Output the [X, Y] coordinate of the center of the cell containing the given text.  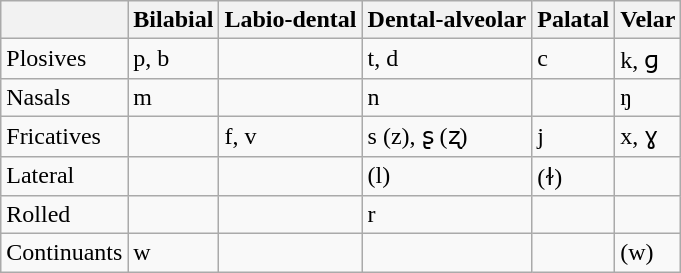
Labio-dental [290, 20]
s (z), ʂ (ʐ) [447, 136]
j [574, 136]
ŋ [648, 97]
f, v [290, 136]
Bilabial [174, 20]
Dental-alveolar [447, 20]
n [447, 97]
c [574, 59]
(ɫ) [574, 176]
Continuants [64, 253]
p, b [174, 59]
Plosives [64, 59]
Palatal [574, 20]
m [174, 97]
(w) [648, 253]
t, d [447, 59]
(l) [447, 176]
k, ɡ [648, 59]
Lateral [64, 176]
Rolled [64, 215]
x, ɣ [648, 136]
Nasals [64, 97]
r [447, 215]
Velar [648, 20]
w [174, 253]
Fricatives [64, 136]
